Scan for the cell matching the given text and deliver its [X, Y] coordinate at center. 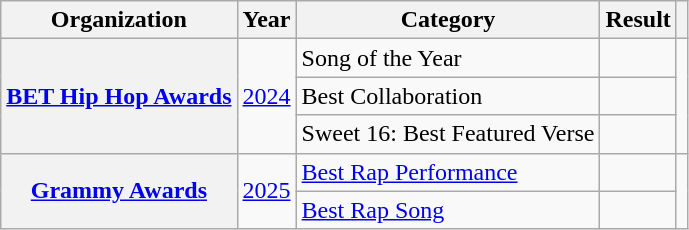
Organization [119, 20]
2024 [266, 96]
Song of the Year [448, 58]
Best Rap Song [448, 210]
Best Collaboration [448, 96]
Result [638, 20]
Grammy Awards [119, 191]
Sweet 16: Best Featured Verse [448, 134]
Year [266, 20]
BET Hip Hop Awards [119, 96]
Category [448, 20]
Best Rap Performance [448, 172]
2025 [266, 191]
